Extract the (x, y) coordinate from the center of the cell holding the provided text.  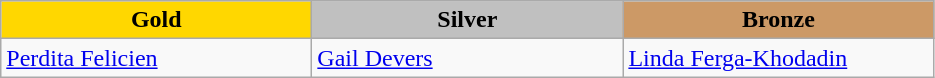
Gail Devers (468, 58)
Perdita Felicien (156, 58)
Linda Ferga-Khodadin (778, 58)
Bronze (778, 20)
Silver (468, 20)
Gold (156, 20)
